Locate the cell with the specified text and output its [x, y] center coordinate. 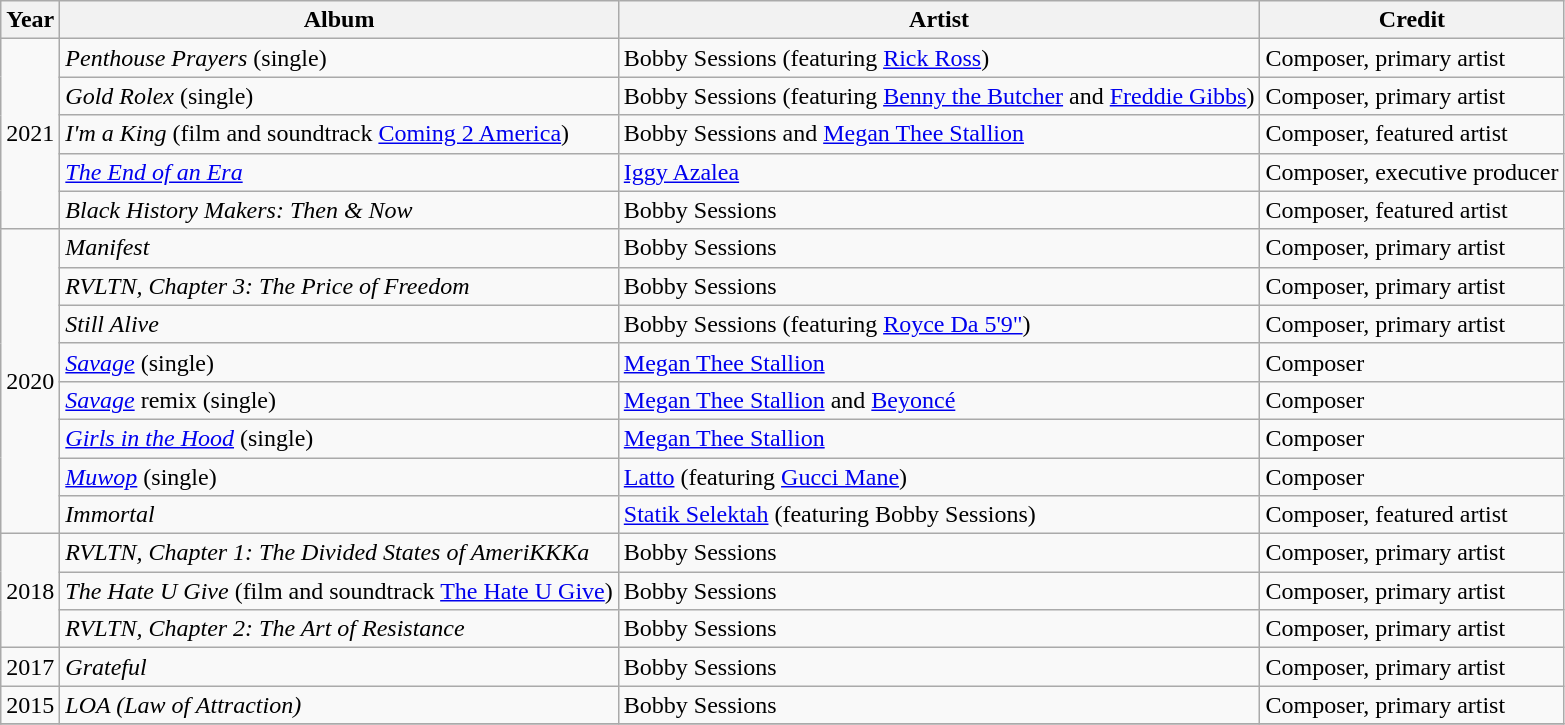
2020 [30, 381]
Artist [939, 20]
Latto (featuring Gucci Mane) [939, 477]
Still Alive [339, 324]
Year [30, 20]
Bobby Sessions and Megan Thee Stallion [939, 134]
Manifest [339, 248]
Gold Rolex (single) [339, 96]
Muwop (single) [339, 477]
RVLTN, Chapter 1: The Divided States of AmeriKKKa [339, 553]
The End of an Era [339, 172]
The Hate U Give (film and soundtrack The Hate U Give) [339, 591]
Bobby Sessions (featuring Royce Da 5'9") [939, 324]
Savage (single) [339, 362]
Black History Makers: Then & Now [339, 210]
Savage remix (single) [339, 400]
Girls in the Hood (single) [339, 438]
RVLTN, Chapter 2: The Art of Resistance [339, 629]
Credit [1412, 20]
Statik Selektah (featuring Bobby Sessions) [939, 515]
Bobby Sessions (featuring Benny the Butcher and Freddie Gibbs) [939, 96]
LOA (Law of Attraction) [339, 705]
Penthouse Prayers (single) [339, 58]
Album [339, 20]
I'm a King (film and soundtrack Coming 2 America) [339, 134]
RVLTN, Chapter 3: The Price of Freedom [339, 286]
Bobby Sessions (featuring Rick Ross) [939, 58]
Megan Thee Stallion and Beyoncé [939, 400]
Grateful [339, 667]
2015 [30, 705]
2017 [30, 667]
Iggy Azalea [939, 172]
2018 [30, 591]
2021 [30, 134]
Composer, executive producer [1412, 172]
Immortal [339, 515]
